From the cell containing the given text, extract its center point as [X, Y] coordinate. 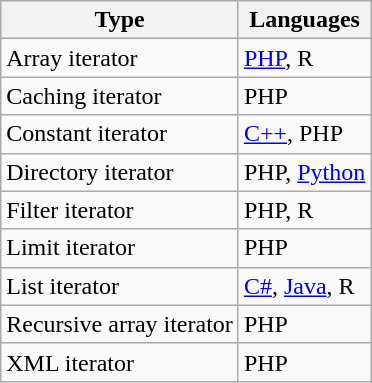
Languages [304, 20]
Directory iterator [120, 172]
XML iterator [120, 362]
Type [120, 20]
C#, Java, R [304, 286]
C++, PHP [304, 134]
Limit iterator [120, 248]
List iterator [120, 286]
Array iterator [120, 58]
Recursive array iterator [120, 324]
Constant iterator [120, 134]
PHP, Python [304, 172]
Filter iterator [120, 210]
Caching iterator [120, 96]
